From the cell containing the given text, extract its center point as [X, Y] coordinate. 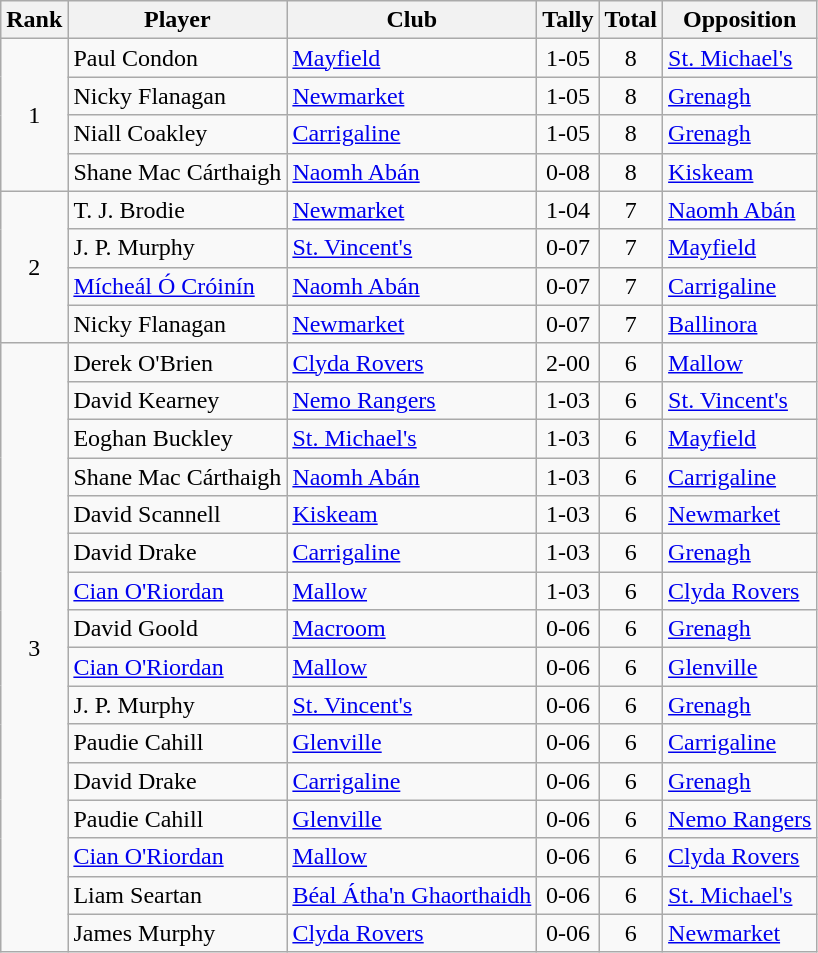
Derek O'Brien [178, 362]
Mícheál Ó Cróinín [178, 286]
David Scannell [178, 515]
2-00 [568, 362]
T. J. Brodie [178, 210]
Player [178, 20]
Ballinora [740, 324]
Rank [34, 20]
David Goold [178, 629]
0-08 [568, 172]
Béal Átha'n Ghaorthaidh [412, 895]
Macroom [412, 629]
James Murphy [178, 933]
David Kearney [178, 400]
Niall Coakley [178, 134]
Paul Condon [178, 58]
Tally [568, 20]
1 [34, 115]
Opposition [740, 20]
Eoghan Buckley [178, 438]
3 [34, 648]
Total [631, 20]
Liam Seartan [178, 895]
2 [34, 267]
1-04 [568, 210]
Club [412, 20]
